Search for the cell housing the specified text and yield its (X, Y) center coordinate. 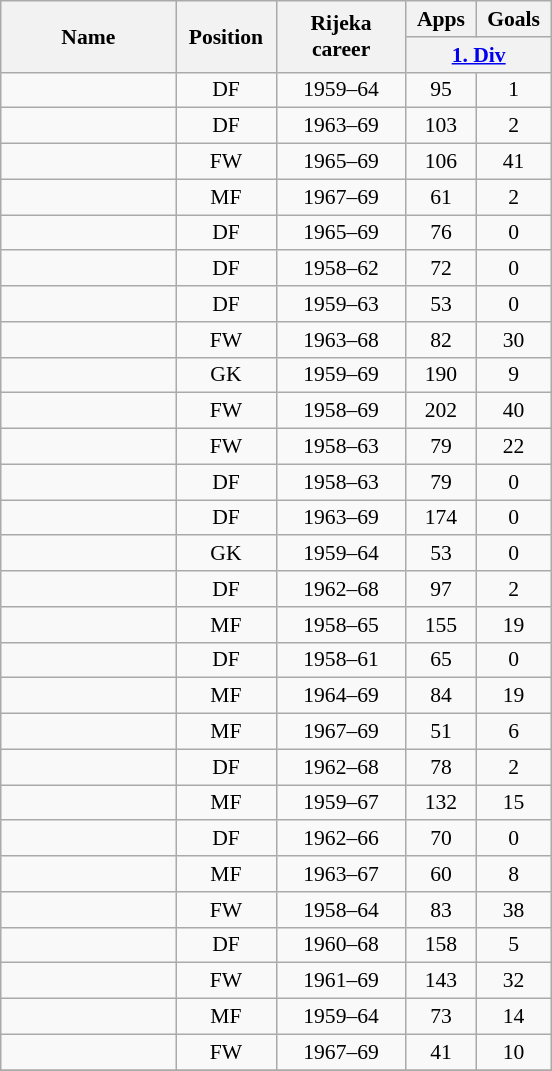
1964–69 (341, 696)
1959–69 (341, 375)
9 (514, 375)
30 (514, 340)
1962–66 (341, 839)
132 (441, 803)
72 (441, 269)
65 (441, 660)
40 (514, 411)
95 (441, 90)
1 (514, 90)
6 (514, 732)
60 (441, 874)
Rijeka career (341, 36)
1. Div (478, 55)
22 (514, 447)
143 (441, 981)
14 (514, 1017)
1958–64 (341, 910)
51 (441, 732)
38 (514, 910)
61 (441, 197)
Apps (441, 19)
106 (441, 162)
103 (441, 126)
8 (514, 874)
70 (441, 839)
1958–62 (341, 269)
10 (514, 1052)
15 (514, 803)
82 (441, 340)
202 (441, 411)
1958–69 (341, 411)
Goals (514, 19)
97 (441, 589)
1958–61 (341, 660)
84 (441, 696)
5 (514, 945)
83 (441, 910)
190 (441, 375)
Name (88, 36)
1960–68 (341, 945)
73 (441, 1017)
155 (441, 625)
1959–67 (341, 803)
174 (441, 518)
1963–67 (341, 874)
32 (514, 981)
1961–69 (341, 981)
1963–68 (341, 340)
76 (441, 233)
1959–63 (341, 304)
158 (441, 945)
78 (441, 767)
1958–65 (341, 625)
Position (226, 36)
